Capture the cell that displays the provided text and extract its [X, Y] central coordinate. 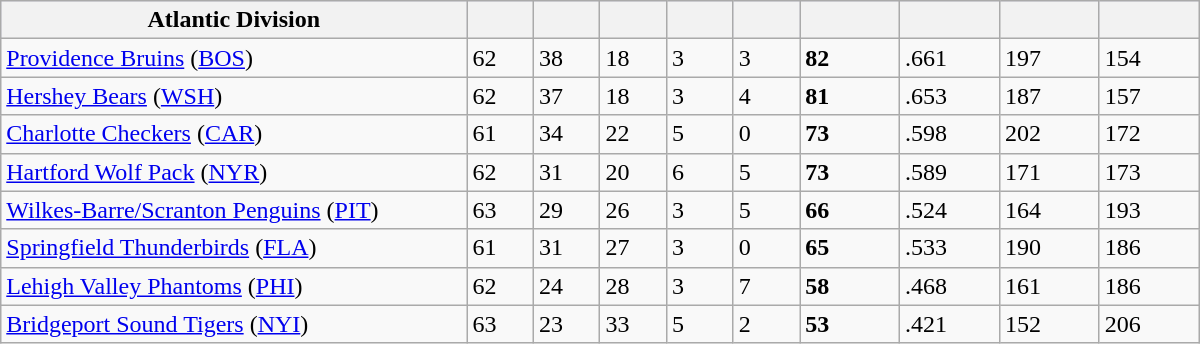
6 [700, 172]
20 [634, 172]
197 [1049, 58]
29 [566, 210]
2 [766, 324]
206 [1149, 324]
81 [850, 96]
173 [1149, 172]
Atlantic Division [234, 20]
154 [1149, 58]
202 [1049, 134]
27 [634, 248]
.589 [950, 172]
82 [850, 58]
171 [1049, 172]
193 [1149, 210]
Hershey Bears (WSH) [234, 96]
65 [850, 248]
Hartford Wolf Pack (NYR) [234, 172]
152 [1049, 324]
23 [566, 324]
7 [766, 286]
Bridgeport Sound Tigers (NYI) [234, 324]
26 [634, 210]
Providence Bruins (BOS) [234, 58]
58 [850, 286]
Wilkes-Barre/Scranton Penguins (PIT) [234, 210]
.653 [950, 96]
53 [850, 324]
24 [566, 286]
187 [1049, 96]
Lehigh Valley Phantoms (PHI) [234, 286]
157 [1149, 96]
Springfield Thunderbirds (FLA) [234, 248]
.598 [950, 134]
161 [1049, 286]
164 [1049, 210]
172 [1149, 134]
37 [566, 96]
Charlotte Checkers (CAR) [234, 134]
28 [634, 286]
190 [1049, 248]
.524 [950, 210]
34 [566, 134]
.421 [950, 324]
.661 [950, 58]
33 [634, 324]
.533 [950, 248]
66 [850, 210]
.468 [950, 286]
22 [634, 134]
4 [766, 96]
38 [566, 58]
